Capture the cell that displays the provided text and extract its (x, y) central coordinate. 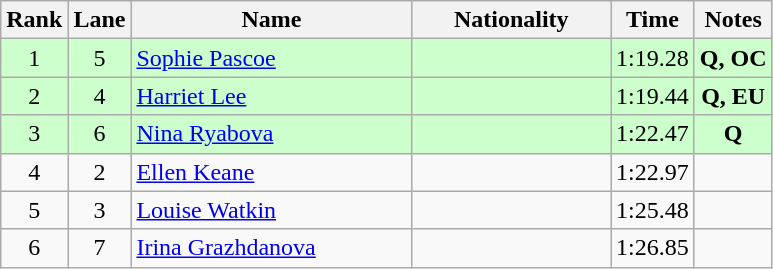
Time (653, 20)
Q, EU (733, 96)
Rank (34, 20)
Harriet Lee (272, 96)
1:25.48 (653, 210)
1:19.28 (653, 58)
Q (733, 134)
1:22.47 (653, 134)
1:19.44 (653, 96)
Q, OC (733, 58)
1:26.85 (653, 248)
Sophie Pascoe (272, 58)
1 (34, 58)
Louise Watkin (272, 210)
7 (100, 248)
Nina Ryabova (272, 134)
Lane (100, 20)
Irina Grazhdanova (272, 248)
1:22.97 (653, 172)
Name (272, 20)
Ellen Keane (272, 172)
Notes (733, 20)
Nationality (512, 20)
